Output the [x, y] coordinate of the center of the cell containing the given text.  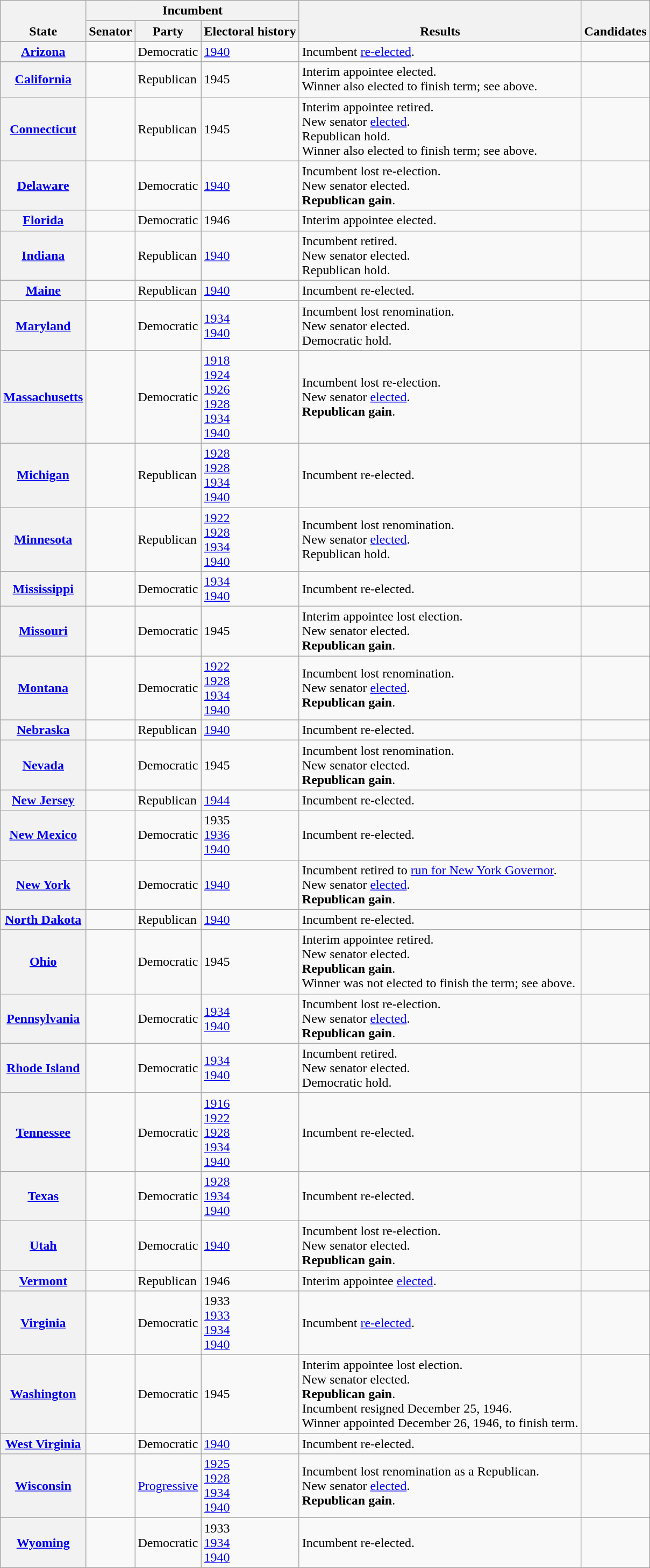
19161922192819341940 [250, 1132]
New Jersey [43, 800]
Missouri [43, 631]
Vermont [43, 1280]
1925 192819341940 [250, 1486]
Ohio [43, 961]
Rhode Island [43, 1068]
1933 19341940 [250, 1543]
Interim appointee lost election.New senator elected.Republican gain. [440, 631]
Incumbent lost renomination.New senator elected.Democratic hold. [440, 325]
Incumbent retired.New senator elected.Democratic hold. [440, 1068]
New Mexico [43, 835]
Connecticut [43, 129]
Incumbent lost renomination.New senator elected.Republican hold. [440, 540]
1935 1936 1940 [250, 835]
Massachusetts [43, 397]
Incumbent retired.New senator elected.Republican hold. [440, 255]
1928 192819341940 [250, 475]
1944 [250, 800]
Virginia [43, 1323]
Florida [43, 220]
California [43, 80]
Montana [43, 688]
19181924 1926 192819341940 [250, 397]
Senator [111, 31]
Utah [43, 1245]
Wisconsin [43, 1486]
Interim appointee retired.New senator elected.Republican hold.Winner also elected to finish term; see above. [440, 129]
Texas [43, 1196]
Party [168, 31]
Tennessee [43, 1132]
Incumbent retired to run for New York Governor.New senator elected.Republican gain. [440, 885]
1933 1933 19341940 [250, 1323]
Interim appointee elected.Winner also elected to finish term; see above. [440, 80]
Nebraska [43, 730]
Interim appointee retired.New senator elected.Republican gain.Winner was not elected to finish the term; see above. [440, 961]
Delaware [43, 186]
Maryland [43, 325]
Mississippi [43, 589]
Michigan [43, 475]
Electoral history [250, 31]
New York [43, 885]
Arizona [43, 52]
Nevada [43, 765]
Maine [43, 290]
Candidates [615, 21]
Incumbent [192, 11]
West Virginia [43, 1444]
North Dakota [43, 920]
Minnesota [43, 540]
State [43, 21]
Washington [43, 1394]
192819341940 [250, 1196]
Wyoming [43, 1543]
Pennsylvania [43, 1018]
Incumbent lost renomination as a Republican.New senator elected.Republican gain. [440, 1486]
Progressive [168, 1486]
Results [440, 21]
Indiana [43, 255]
